Output the [x, y] coordinate of the center of the cell containing the given text.  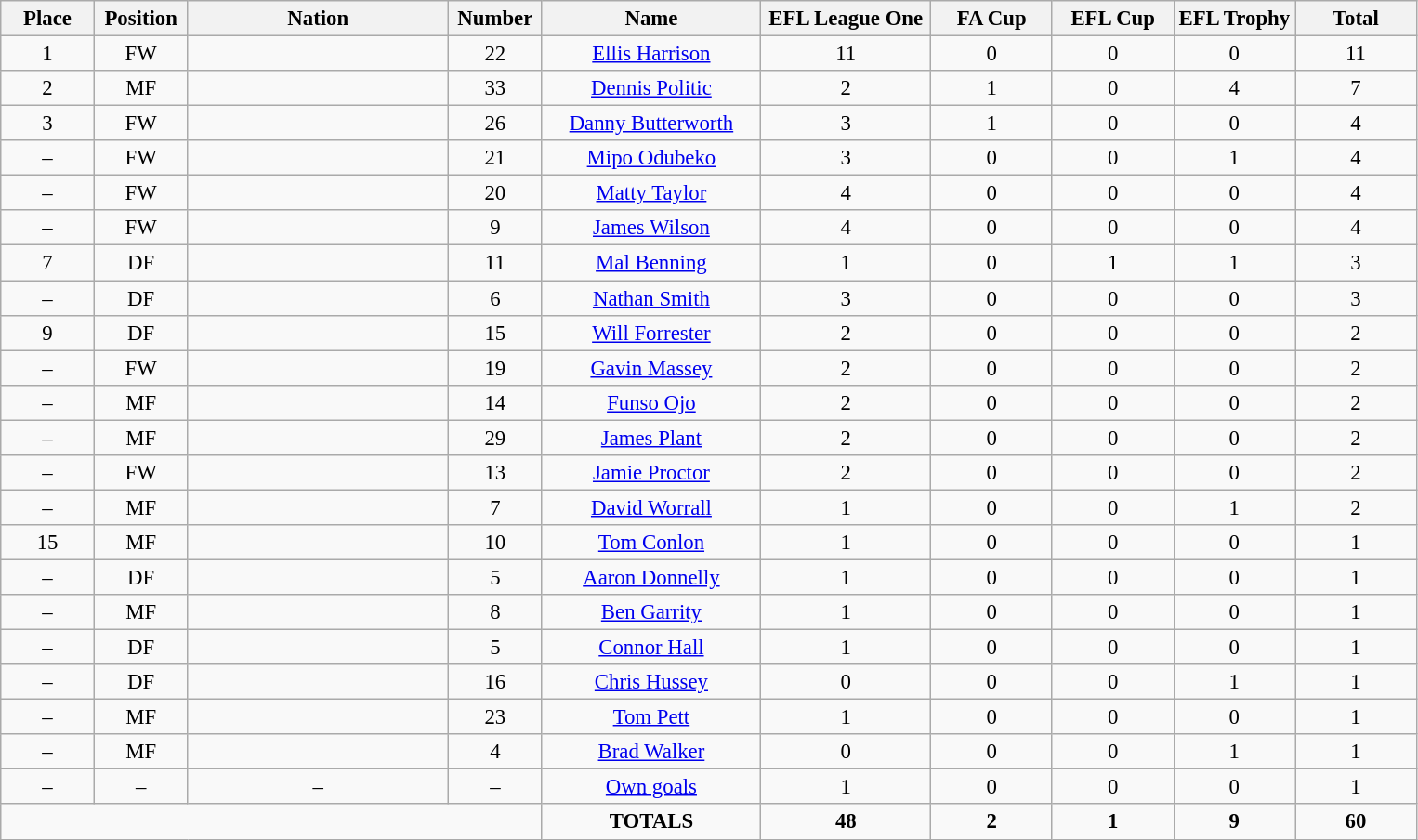
26 [496, 124]
19 [496, 368]
60 [1357, 822]
Ben Garrity [651, 612]
Jamie Proctor [651, 473]
Mal Benning [651, 263]
EFL League One [846, 19]
Nation [318, 19]
Tom Conlon [651, 543]
6 [496, 298]
22 [496, 54]
Position [141, 19]
Ellis Harrison [651, 54]
Number [496, 19]
Aaron Donnelly [651, 577]
James Plant [651, 438]
James Wilson [651, 228]
Dennis Politic [651, 88]
23 [496, 717]
Gavin Massey [651, 368]
10 [496, 543]
Matty Taylor [651, 193]
Will Forrester [651, 333]
TOTALS [651, 822]
Funso Ojo [651, 402]
David Worrall [651, 507]
EFL Cup [1113, 19]
Connor Hall [651, 648]
Name [651, 19]
EFL Trophy [1234, 19]
8 [496, 612]
48 [846, 822]
33 [496, 88]
Own goals [651, 787]
Tom Pett [651, 717]
Chris Hussey [651, 682]
Mipo Odubeko [651, 158]
21 [496, 158]
14 [496, 402]
Total [1357, 19]
Brad Walker [651, 752]
20 [496, 193]
13 [496, 473]
Nathan Smith [651, 298]
16 [496, 682]
FA Cup [992, 19]
Danny Butterworth [651, 124]
29 [496, 438]
Place [48, 19]
